Scan for the cell matching the given text and deliver its [X, Y] coordinate at center. 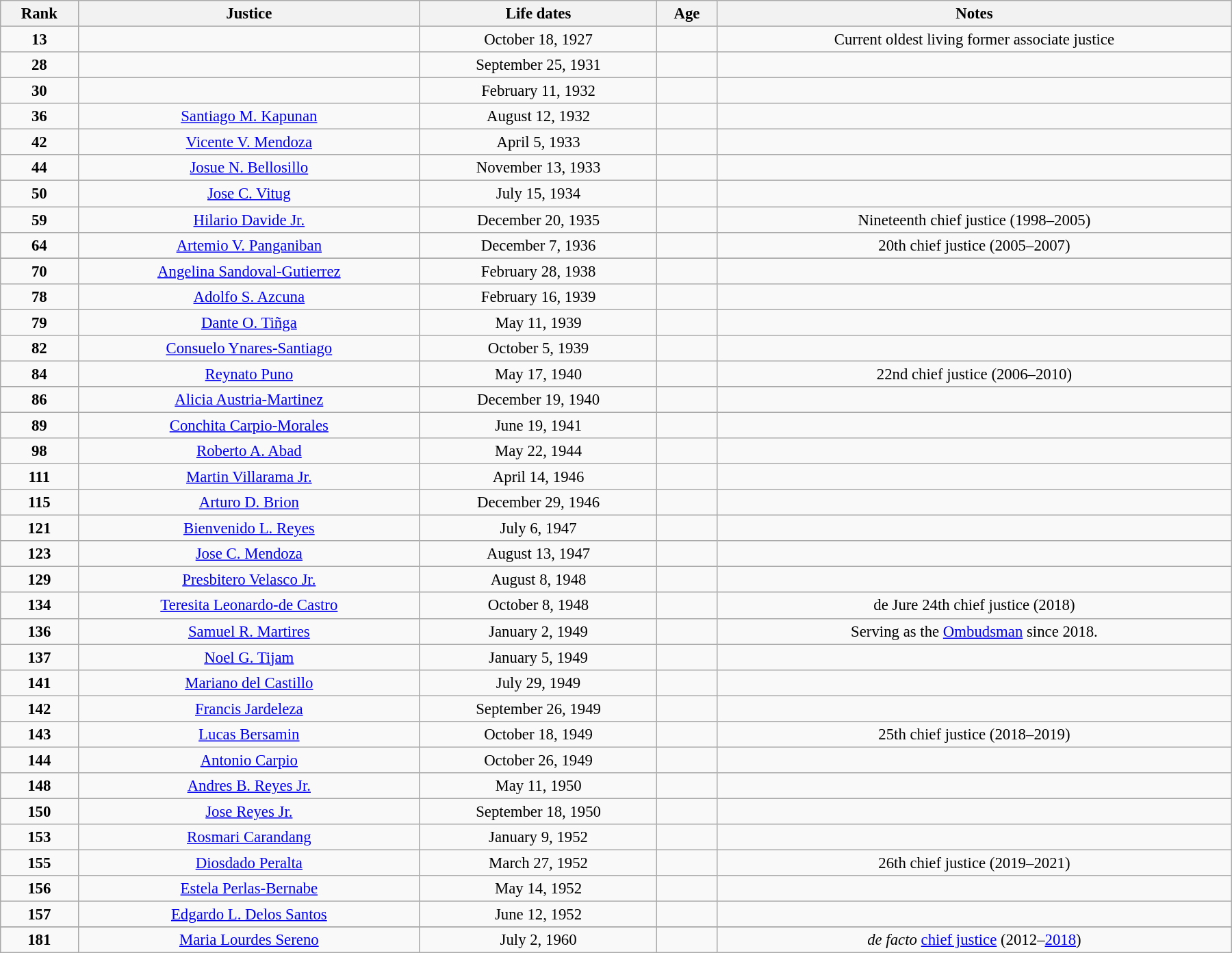
Life dates [538, 14]
28 [39, 65]
January 5, 1949 [538, 657]
Teresita Leonardo-de Castro [249, 605]
October 5, 1939 [538, 348]
Andres B. Reyes Jr. [249, 786]
79 [39, 322]
May 14, 1952 [538, 889]
Roberto A. Abad [249, 451]
de facto chief justice (2012–2018) [975, 940]
Notes [975, 14]
Noel G. Tijam [249, 657]
January 2, 1949 [538, 631]
Reynato Puno [249, 374]
59 [39, 220]
157 [39, 915]
44 [39, 168]
March 27, 1952 [538, 863]
December 20, 1935 [538, 220]
de Jure 24th chief justice (2018) [975, 605]
Mariano del Castillo [249, 683]
98 [39, 451]
September 25, 1931 [538, 65]
115 [39, 503]
89 [39, 425]
May 22, 1944 [538, 451]
20th chief justice (2005–2007) [975, 245]
December 7, 1936 [538, 245]
December 19, 1940 [538, 400]
May 11, 1950 [538, 786]
153 [39, 837]
Presbitero Velasco Jr. [249, 580]
142 [39, 709]
30 [39, 91]
Samuel R. Martires [249, 631]
October 26, 1949 [538, 760]
Justice [249, 14]
May 17, 1940 [538, 374]
Angelina Sandoval-Gutierrez [249, 271]
Santiago M. Kapunan [249, 116]
150 [39, 811]
Bienvenido L. Reyes [249, 529]
Antonio Carpio [249, 760]
Rosmari Carandang [249, 837]
October 18, 1927 [538, 39]
December 29, 1946 [538, 503]
86 [39, 400]
August 13, 1947 [538, 554]
Artemio V. Panganiban [249, 245]
Diosdado Peralta [249, 863]
June 19, 1941 [538, 425]
Serving as the Ombudsman since 2018. [975, 631]
78 [39, 296]
Jose Reyes Jr. [249, 811]
134 [39, 605]
25th chief justice (2018–2019) [975, 734]
141 [39, 683]
181 [39, 940]
Hilario Davide Jr. [249, 220]
February 28, 1938 [538, 271]
Jose C. Mendoza [249, 554]
Lucas Bersamin [249, 734]
64 [39, 245]
Current oldest living former associate justice [975, 39]
70 [39, 271]
156 [39, 889]
October 8, 1948 [538, 605]
111 [39, 476]
April 5, 1933 [538, 142]
Rank [39, 14]
143 [39, 734]
Conchita Carpio-Morales [249, 425]
42 [39, 142]
13 [39, 39]
136 [39, 631]
26th chief justice (2019–2021) [975, 863]
July 29, 1949 [538, 683]
April 14, 1946 [538, 476]
Francis Jardeleza [249, 709]
Adolfo S. Azcuna [249, 296]
Age [687, 14]
84 [39, 374]
Vicente V. Mendoza [249, 142]
Estela Perlas-Bernabe [249, 889]
50 [39, 194]
36 [39, 116]
144 [39, 760]
January 9, 1952 [538, 837]
Arturo D. Brion [249, 503]
May 11, 1939 [538, 322]
22nd chief justice (2006–2010) [975, 374]
129 [39, 580]
82 [39, 348]
February 16, 1939 [538, 296]
Dante O. Tiñga [249, 322]
September 26, 1949 [538, 709]
Josue N. Bellosillo [249, 168]
Alicia Austria-Martinez [249, 400]
Martin Villarama Jr. [249, 476]
October 18, 1949 [538, 734]
February 11, 1932 [538, 91]
Consuelo Ynares-Santiago [249, 348]
148 [39, 786]
July 15, 1934 [538, 194]
July 2, 1960 [538, 940]
Maria Lourdes Sereno [249, 940]
November 13, 1933 [538, 168]
Nineteenth chief justice (1998–2005) [975, 220]
123 [39, 554]
September 18, 1950 [538, 811]
August 8, 1948 [538, 580]
121 [39, 529]
June 12, 1952 [538, 915]
Jose C. Vitug [249, 194]
July 6, 1947 [538, 529]
155 [39, 863]
137 [39, 657]
August 12, 1932 [538, 116]
Edgardo L. Delos Santos [249, 915]
